Pinpoint the cell where the given text exists, returning its (X, Y) midpoint coordinate. 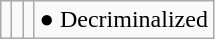
● Decriminalized (124, 20)
